Locate the cell with the specified text and output its (X, Y) center coordinate. 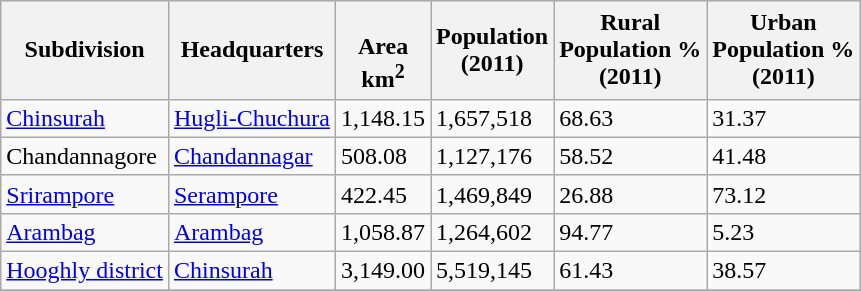
1,127,176 (492, 156)
41.48 (784, 156)
68.63 (630, 118)
58.52 (630, 156)
3,149.00 (384, 271)
61.43 (630, 271)
Subdivision (85, 50)
Headquarters (252, 50)
Serampore (252, 194)
Urban Population % (2011) (784, 50)
1,148.15 (384, 118)
1,058.87 (384, 232)
5,519,145 (492, 271)
31.37 (784, 118)
38.57 (784, 271)
1,657,518 (492, 118)
26.88 (630, 194)
1,469,849 (492, 194)
Areakm2 (384, 50)
422.45 (384, 194)
5.23 (784, 232)
508.08 (384, 156)
Hooghly district (85, 271)
1,264,602 (492, 232)
73.12 (784, 194)
Chandannagore (85, 156)
Chandannagar (252, 156)
RuralPopulation %(2011) (630, 50)
Hugli-Chuchura (252, 118)
Population(2011) (492, 50)
94.77 (630, 232)
Srirampore (85, 194)
